For the text-containing cell, return its midpoint in [x, y] coordinate format. 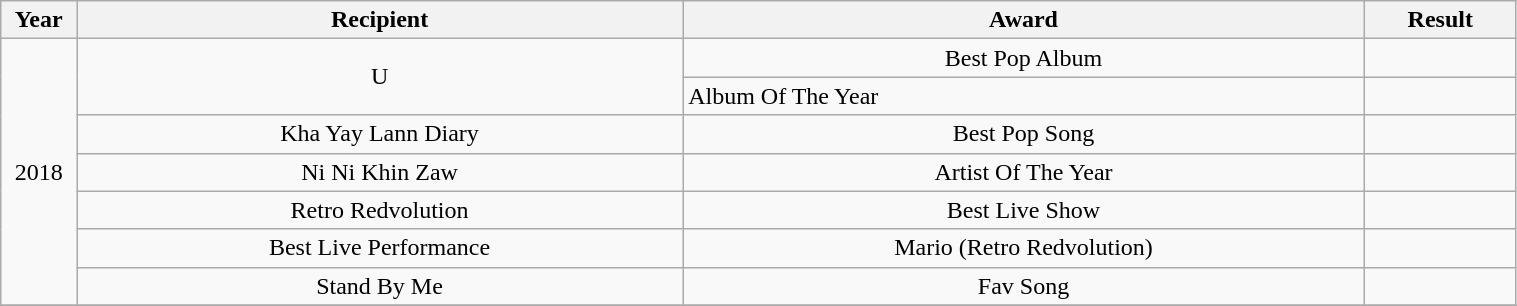
Recipient [379, 20]
Stand By Me [379, 286]
Best Live Show [1024, 210]
U [379, 77]
Retro Redvolution [379, 210]
Best Live Performance [379, 248]
Artist Of The Year [1024, 172]
Year [39, 20]
Album Of The Year [1024, 96]
Fav Song [1024, 286]
Best Pop Song [1024, 134]
Best Pop Album [1024, 58]
2018 [39, 172]
Result [1440, 20]
Award [1024, 20]
Mario (Retro Redvolution) [1024, 248]
Kha Yay Lann Diary [379, 134]
Ni Ni Khin Zaw [379, 172]
